Pinpoint the cell where the given text exists, returning its [X, Y] midpoint coordinate. 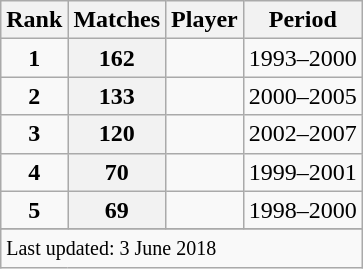
3 [34, 134]
1999–2001 [302, 172]
2000–2005 [302, 96]
Rank [34, 20]
70 [117, 172]
2002–2007 [302, 134]
133 [117, 96]
5 [34, 210]
Last updated: 3 June 2018 [182, 248]
1 [34, 58]
Matches [117, 20]
1998–2000 [302, 210]
1993–2000 [302, 58]
4 [34, 172]
120 [117, 134]
Player [205, 20]
69 [117, 210]
Period [302, 20]
162 [117, 58]
2 [34, 96]
